Search for the cell housing the specified text and yield its [X, Y] center coordinate. 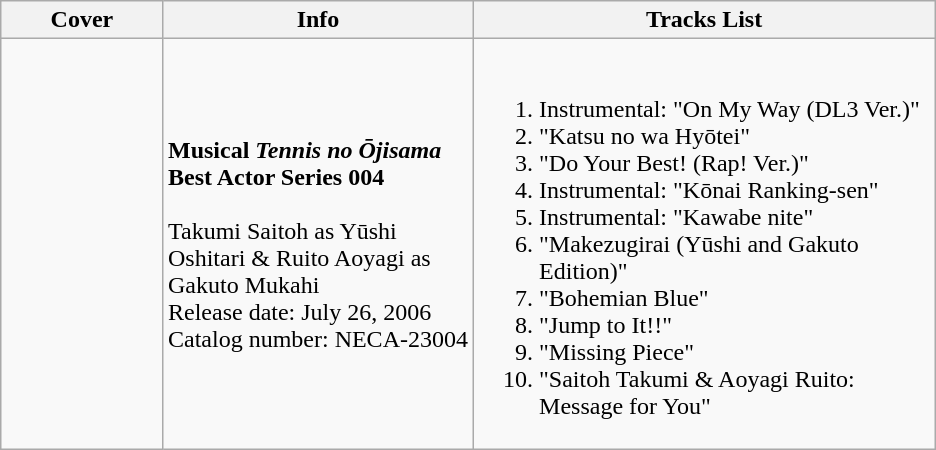
Cover [82, 20]
Info [318, 20]
Tracks List [704, 20]
